From the cell containing the given text, extract its center point as (X, Y) coordinate. 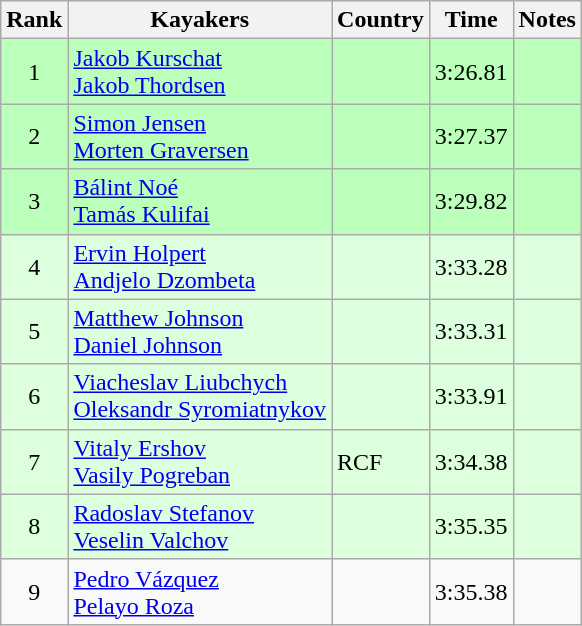
3:33.28 (471, 266)
3:29.82 (471, 202)
6 (34, 396)
Time (471, 20)
3 (34, 202)
9 (34, 592)
Bálint NoéTamás Kulifai (200, 202)
3:26.81 (471, 72)
Ervin HolpertAndjelo Dzombeta (200, 266)
8 (34, 526)
Simon JensenMorten Graversen (200, 136)
Rank (34, 20)
3:35.35 (471, 526)
Vitaly ErshovVasily Pogreban (200, 462)
Pedro VázquezPelayo Roza (200, 592)
Kayakers (200, 20)
Notes (547, 20)
2 (34, 136)
4 (34, 266)
3:27.37 (471, 136)
Radoslav StefanovVeselin Valchov (200, 526)
1 (34, 72)
3:34.38 (471, 462)
3:33.31 (471, 332)
Viacheslav LiubchychOleksandr Syromiatnykov (200, 396)
RCF (381, 462)
Country (381, 20)
3:35.38 (471, 592)
Jakob KurschatJakob Thordsen (200, 72)
3:33.91 (471, 396)
7 (34, 462)
Matthew JohnsonDaniel Johnson (200, 332)
5 (34, 332)
